Return the [X, Y] coordinate for the center point of the cell that contains the specified text.  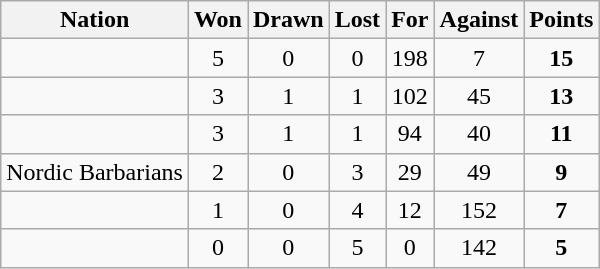
12 [410, 210]
94 [410, 134]
45 [479, 96]
Lost [357, 20]
Drawn [289, 20]
Won [218, 20]
11 [562, 134]
49 [479, 172]
15 [562, 58]
Points [562, 20]
198 [410, 58]
Against [479, 20]
40 [479, 134]
152 [479, 210]
102 [410, 96]
4 [357, 210]
9 [562, 172]
Nation [95, 20]
29 [410, 172]
Nordic Barbarians [95, 172]
142 [479, 248]
For [410, 20]
2 [218, 172]
13 [562, 96]
